Provide the [X, Y] coordinate of the cell's center where the given text is located.  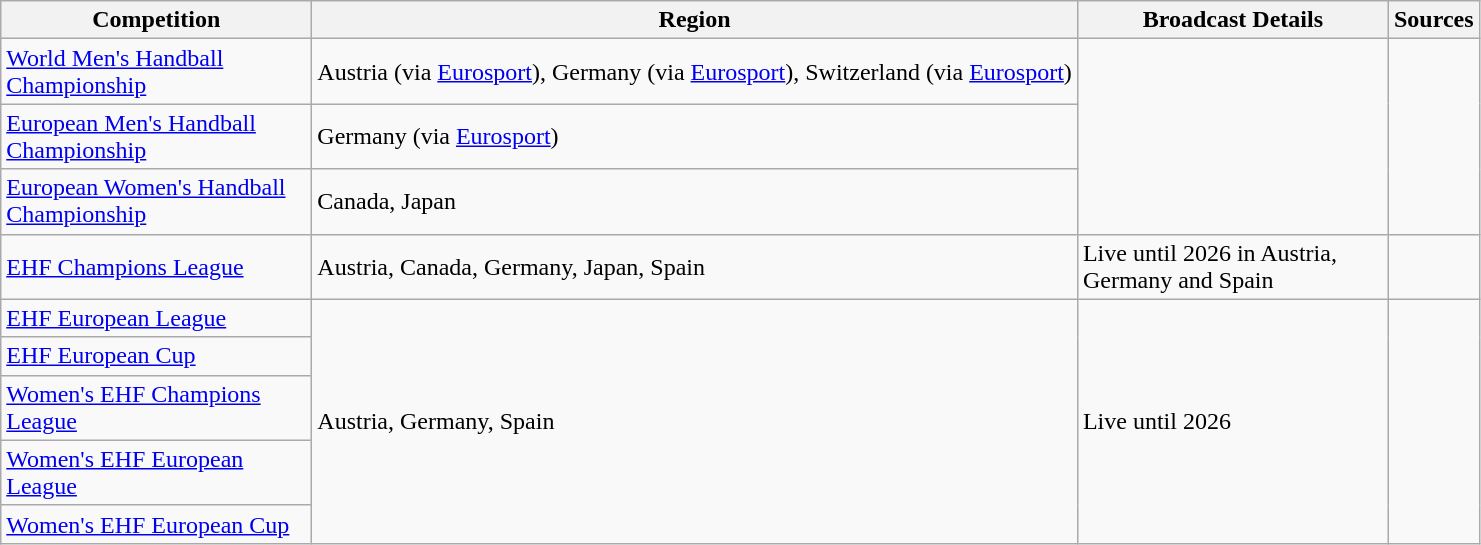
EHF European Cup [156, 356]
Live until 2026 [1232, 421]
EHF Champions League [156, 266]
Women's EHF European League [156, 472]
EHF European League [156, 318]
Broadcast Details [1232, 20]
Austria, Canada, Germany, Japan, Spain [695, 266]
Women's EHF European Cup [156, 524]
Women's EHF Champions League [156, 408]
Live until 2026 in Austria, Germany and Spain [1232, 266]
Austria, Germany, Spain [695, 421]
Austria (via Eurosport), Germany (via Eurosport), Switzerland (via Eurosport) [695, 72]
Canada, Japan [695, 202]
Sources [1434, 20]
Germany (via Eurosport) [695, 136]
World Men's Handball Championship [156, 72]
Competition [156, 20]
European Men's Handball Championship [156, 136]
European Women's Handball Championship [156, 202]
Region [695, 20]
